Find where the given text appears and provide that cell's center as [X, Y] coordinate. 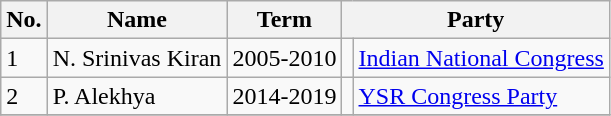
2014-2019 [284, 96]
No. [24, 20]
Indian National Congress [481, 58]
P. Alekhya [137, 96]
2 [24, 96]
YSR Congress Party [481, 96]
Term [284, 20]
Name [137, 20]
N. Srinivas Kiran [137, 58]
Party [476, 20]
2005-2010 [284, 58]
1 [24, 58]
